From the cell containing the given text, extract its center point as [x, y] coordinate. 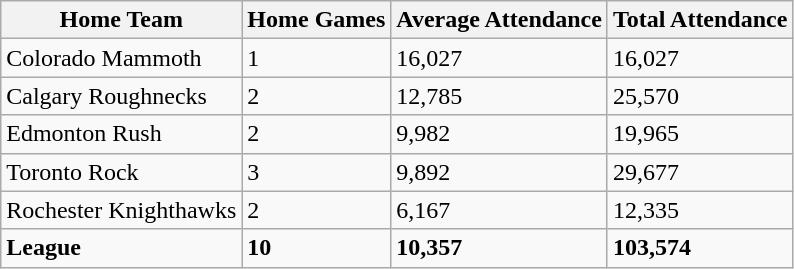
Rochester Knighthawks [122, 210]
Home Games [316, 20]
League [122, 248]
Total Attendance [700, 20]
6,167 [500, 210]
Colorado Mammoth [122, 58]
9,892 [500, 172]
10 [316, 248]
10,357 [500, 248]
Average Attendance [500, 20]
3 [316, 172]
Edmonton Rush [122, 134]
25,570 [700, 96]
12,785 [500, 96]
19,965 [700, 134]
Home Team [122, 20]
12,335 [700, 210]
29,677 [700, 172]
9,982 [500, 134]
1 [316, 58]
103,574 [700, 248]
Toronto Rock [122, 172]
Calgary Roughnecks [122, 96]
